Extract the [X, Y] coordinate from the center of the cell holding the provided text.  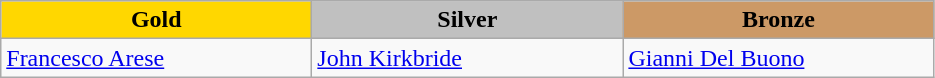
Silver [468, 20]
Bronze [778, 20]
Gianni Del Buono [778, 58]
John Kirkbride [468, 58]
Francesco Arese [156, 58]
Gold [156, 20]
